Locate the cell with the specified text and output its [X, Y] center coordinate. 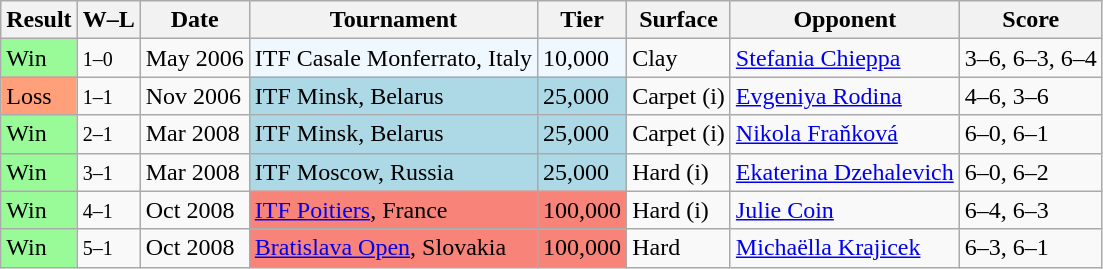
Evgeniya Rodina [844, 96]
6–0, 6–1 [1030, 134]
Michaëlla Krajicek [844, 248]
4–1 [108, 210]
3–1 [108, 172]
Julie Coin [844, 210]
Score [1030, 20]
1–1 [108, 96]
Opponent [844, 20]
Hard [679, 248]
10,000 [582, 58]
4–6, 3–6 [1030, 96]
Ekaterina Dzehalevich [844, 172]
ITF Poitiers, France [393, 210]
Clay [679, 58]
Bratislava Open, Slovakia [393, 248]
Stefania Chieppa [844, 58]
6–3, 6–1 [1030, 248]
May 2006 [194, 58]
2–1 [108, 134]
Result [39, 20]
ITF Moscow, Russia [393, 172]
Tier [582, 20]
Nov 2006 [194, 96]
Date [194, 20]
Nikola Fraňková [844, 134]
1–0 [108, 58]
Tournament [393, 20]
W–L [108, 20]
6–4, 6–3 [1030, 210]
5–1 [108, 248]
ITF Casale Monferrato, Italy [393, 58]
Surface [679, 20]
3–6, 6–3, 6–4 [1030, 58]
Loss [39, 96]
6–0, 6–2 [1030, 172]
